Scan for the cell matching the given text and deliver its (X, Y) coordinate at center. 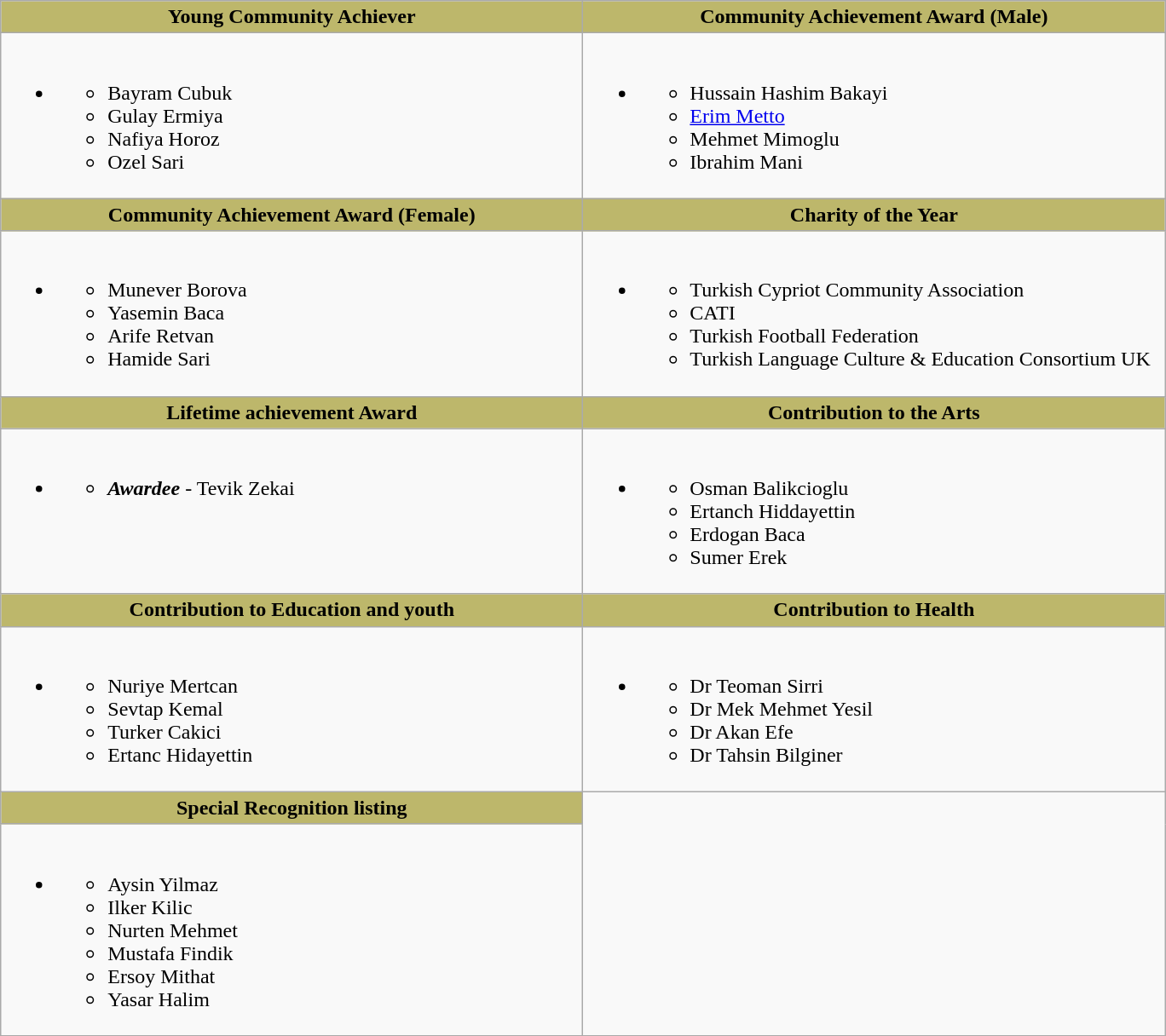
Awardee - Tevik Zekai (291, 511)
Charity of the Year (874, 215)
Lifetime achievement Award (291, 412)
Bayram CubukGulay ErmiyaNafiya HorozOzel Sari (291, 116)
Community Achievement Award (Female) (291, 215)
Contribution to Education and youth (291, 610)
Contribution to the Arts (874, 412)
Dr Teoman SirriDr Mek Mehmet YesilDr Akan EfeDr Tahsin Bilginer (874, 709)
Contribution to Health (874, 610)
Young Community Achiever (291, 17)
Turkish Cypriot Community AssociationCATITurkish Football FederationTurkish Language Culture & Education Consortium UK (874, 314)
Community Achievement Award (Male) (874, 17)
Nuriye MertcanSevtap KemalTurker CakiciErtanc Hidayettin (291, 709)
Special Recognition listing (291, 808)
Aysin YilmazIlker KilicNurten MehmetMustafa FindikErsoy MithatYasar Halim (291, 930)
Osman BalikciogluErtanch HiddayettinErdogan BacaSumer Erek (874, 511)
Hussain Hashim BakayiErim MettoMehmet MimogluIbrahim Mani (874, 116)
Munever BorovaYasemin BacaArife RetvanHamide Sari (291, 314)
